Pinpoint the cell where the given text exists, returning its [x, y] midpoint coordinate. 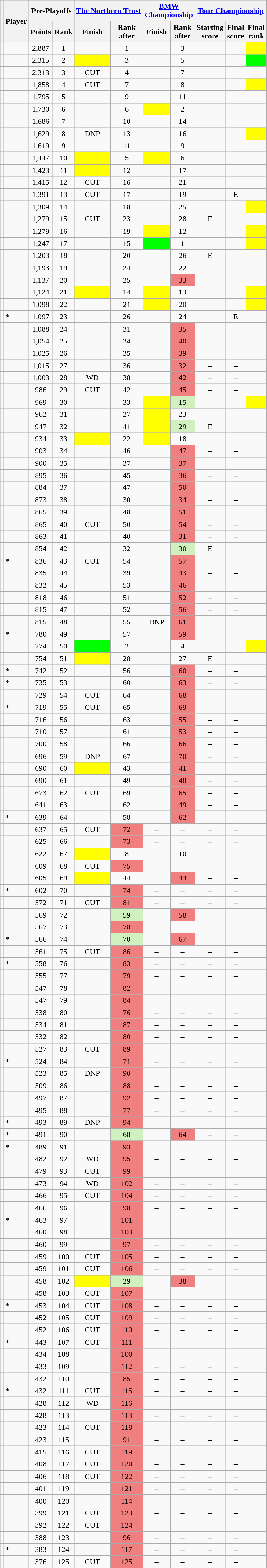
567 [41, 927]
Rank [63, 31]
1,124 [41, 292]
832 [41, 585]
524 [41, 1061]
863 [41, 536]
400 [41, 1501]
509 [41, 1086]
710 [41, 732]
1,309 [41, 207]
1,003 [41, 378]
1,619 [41, 146]
719 [41, 707]
558 [41, 964]
406 [41, 1476]
561 [41, 952]
463 [41, 1220]
1,203 [41, 256]
The Northern Trust [109, 11]
401 [41, 1488]
639 [41, 817]
Startingscore [210, 31]
774 [41, 646]
489 [41, 1147]
443 [41, 1342]
491 [41, 1134]
Finalscore [236, 31]
1,686 [41, 121]
605 [41, 878]
383 [41, 1550]
625 [41, 842]
700 [41, 744]
1,088 [41, 329]
969 [41, 402]
854 [41, 548]
947 [41, 427]
903 [41, 451]
895 [41, 475]
986 [41, 390]
Points [41, 31]
1,423 [41, 170]
1,247 [41, 243]
1,054 [41, 341]
1,025 [41, 353]
836 [41, 561]
1,415 [41, 182]
1,391 [41, 195]
1,137 [41, 280]
473 [41, 1183]
376 [41, 1562]
1,730 [41, 109]
622 [41, 854]
780 [41, 634]
754 [41, 658]
735 [41, 683]
962 [41, 414]
2,313 [41, 72]
1,447 [41, 158]
884 [41, 487]
716 [41, 719]
532 [41, 1037]
602 [41, 890]
523 [41, 1073]
527 [41, 1049]
388 [41, 1537]
1,795 [41, 97]
495 [41, 1110]
1,629 [41, 133]
934 [41, 439]
497 [41, 1098]
Tour Championship [231, 11]
2,887 [41, 48]
818 [41, 598]
696 [41, 756]
1,015 [41, 365]
453 [41, 1305]
534 [41, 1025]
1,097 [41, 317]
538 [41, 1013]
729 [41, 695]
BMWChampionship [169, 11]
399 [41, 1513]
Pre-Playoffs [52, 11]
493 [41, 1122]
555 [41, 976]
641 [41, 805]
434 [41, 1354]
835 [41, 573]
1,858 [41, 85]
742 [41, 671]
1,098 [41, 304]
482 [41, 1159]
673 [41, 793]
566 [41, 939]
609 [41, 866]
392 [41, 1525]
408 [41, 1464]
2,315 [41, 60]
1,193 [41, 268]
415 [41, 1452]
479 [41, 1171]
Finalrank [256, 31]
873 [41, 500]
637 [41, 829]
569 [41, 915]
900 [41, 463]
572 [41, 903]
433 [41, 1367]
Player [16, 21]
